Locate the cell with the specified text and output its [x, y] center coordinate. 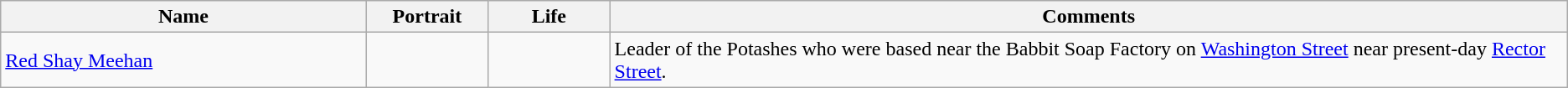
Portrait [427, 17]
Leader of the Potashes who were based near the Babbit Soap Factory on Washington Street near present-day Rector Street. [1089, 60]
Red Shay Meehan [183, 60]
Name [183, 17]
Comments [1089, 17]
Life [549, 17]
